Determine the (x, y) coordinate at the center of the cell enclosing the given text.  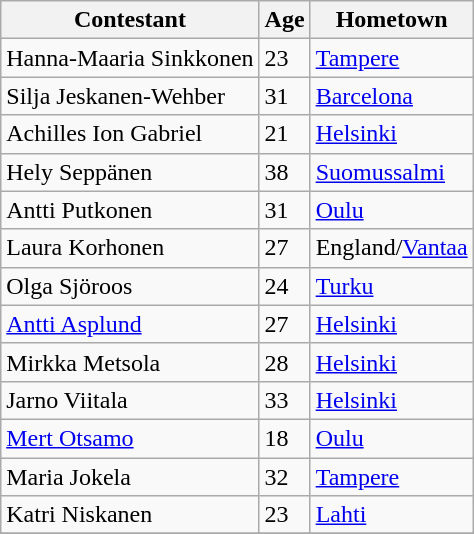
Antti Putkonen (130, 210)
Olga Sjöroos (130, 286)
38 (284, 172)
Suomussalmi (392, 172)
Age (284, 20)
Maria Jokela (130, 477)
Barcelona (392, 96)
Achilles Ion Gabriel (130, 134)
Contestant (130, 20)
Silja Jeskanen-Wehber (130, 96)
18 (284, 438)
Mert Otsamo (130, 438)
Hely Seppänen (130, 172)
32 (284, 477)
24 (284, 286)
Jarno Viitala (130, 400)
Laura Korhonen (130, 248)
33 (284, 400)
Lahti (392, 515)
28 (284, 362)
Turku (392, 286)
Hanna-Maaria Sinkkonen (130, 58)
21 (284, 134)
Katri Niskanen (130, 515)
Hometown (392, 20)
England/Vantaa (392, 248)
Antti Asplund (130, 324)
Mirkka Metsola (130, 362)
